Return the (X, Y) coordinate for the center point of the cell that contains the specified text.  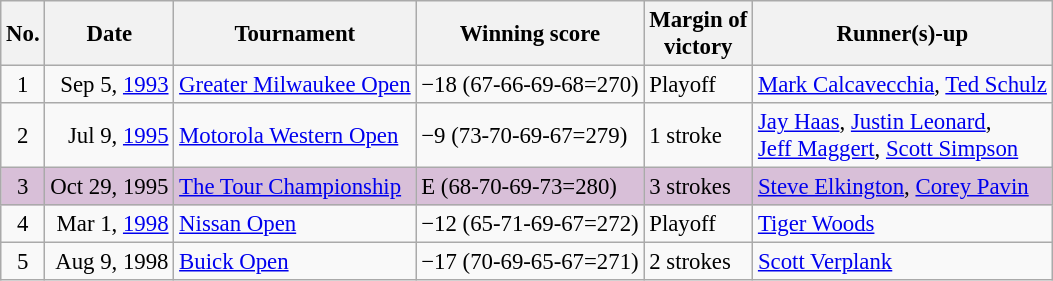
1 (23, 85)
−17 (70-69-65-67=271) (530, 262)
Tournament (295, 34)
Mar 1, 1998 (110, 224)
No. (23, 34)
Date (110, 34)
3 strokes (698, 187)
2 (23, 136)
−12 (65-71-69-67=272) (530, 224)
1 stroke (698, 136)
3 (23, 187)
Winning score (530, 34)
E (68-70-69-73=280) (530, 187)
Oct 29, 1995 (110, 187)
Greater Milwaukee Open (295, 85)
Motorola Western Open (295, 136)
Sep 5, 1993 (110, 85)
Tiger Woods (903, 224)
5 (23, 262)
Steve Elkington, Corey Pavin (903, 187)
Margin ofvictory (698, 34)
Jay Haas, Justin Leonard, Jeff Maggert, Scott Simpson (903, 136)
Buick Open (295, 262)
Mark Calcavecchia, Ted Schulz (903, 85)
2 strokes (698, 262)
Scott Verplank (903, 262)
Aug 9, 1998 (110, 262)
Runner(s)-up (903, 34)
−18 (67-66-69-68=270) (530, 85)
4 (23, 224)
Nissan Open (295, 224)
The Tour Championship (295, 187)
−9 (73-70-69-67=279) (530, 136)
Jul 9, 1995 (110, 136)
